Extract the (X, Y) coordinate from the center of the cell holding the provided text.  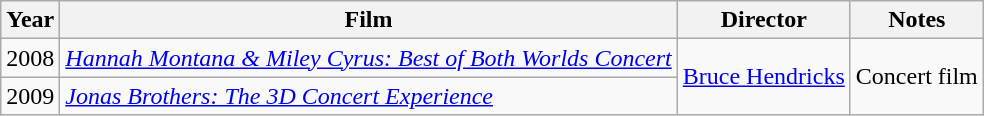
Notes (916, 20)
Jonas Brothers: The 3D Concert Experience (368, 96)
2009 (30, 96)
Bruce Hendricks (764, 77)
Director (764, 20)
Hannah Montana & Miley Cyrus: Best of Both Worlds Concert (368, 58)
2008 (30, 58)
Concert film (916, 77)
Year (30, 20)
Film (368, 20)
